Find where the given text appears and provide that cell's center as [X, Y] coordinate. 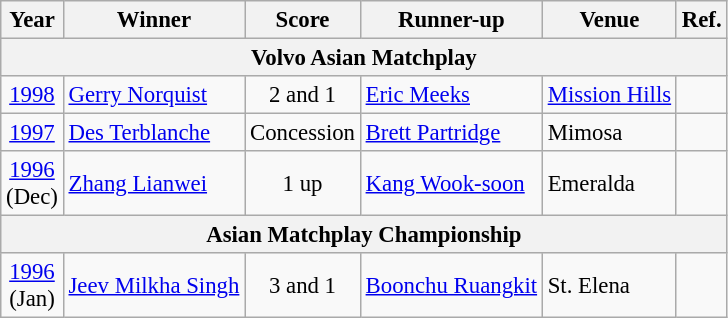
Venue [609, 20]
Mission Hills [609, 95]
Eric Meeks [451, 95]
Year [32, 20]
Des Terblanche [154, 133]
Score [303, 20]
Gerry Norquist [154, 95]
Asian Matchplay Championship [364, 235]
Kang Wook-soon [451, 184]
2 and 1 [303, 95]
1998 [32, 95]
Winner [154, 20]
Brett Partridge [451, 133]
Volvo Asian Matchplay [364, 58]
Concession [303, 133]
Ref. [701, 20]
1996(Dec) [32, 184]
Mimosa [609, 133]
Runner-up [451, 20]
1997 [32, 133]
Zhang Lianwei [154, 184]
Emeralda [609, 184]
1 up [303, 184]
